Find where the given text appears and provide that cell's center as [X, Y] coordinate. 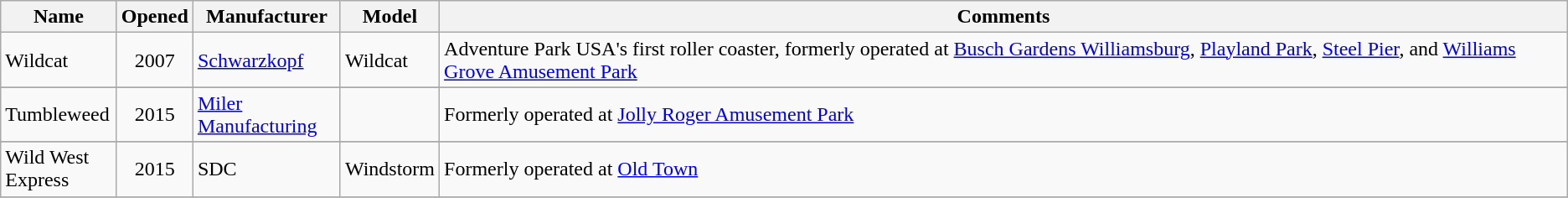
Opened [154, 17]
Name [59, 17]
Tumbleweed [59, 114]
Comments [1003, 17]
Wild West Express [59, 169]
2007 [154, 60]
Model [389, 17]
Schwarzkopf [266, 60]
Manufacturer [266, 17]
Formerly operated at Old Town [1003, 169]
Miler Manufacturing [266, 114]
Windstorm [389, 169]
SDC [266, 169]
Formerly operated at Jolly Roger Amusement Park [1003, 114]
